Determine the [x, y] coordinate at the center of the cell enclosing the given text.  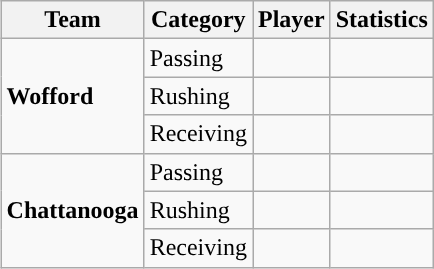
Statistics [382, 20]
Player [291, 20]
Category [198, 20]
Team [72, 20]
Wofford [72, 96]
Chattanooga [72, 210]
